From the cell containing the given text, extract its center point as (x, y) coordinate. 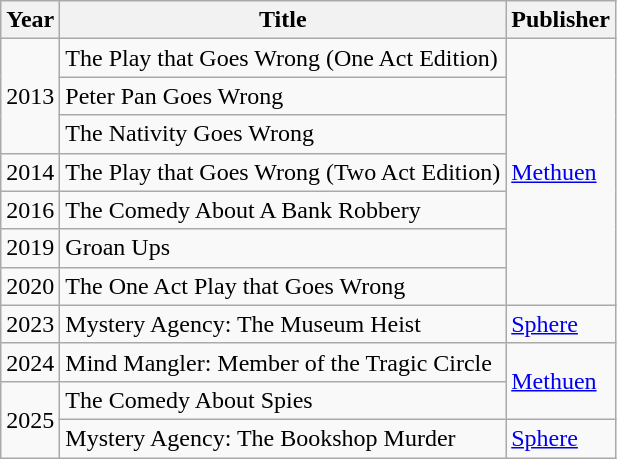
Mind Mangler: Member of the Tragic Circle (283, 362)
2023 (30, 324)
Mystery Agency: The Museum Heist (283, 324)
The Play that Goes Wrong (Two Act Edition) (283, 172)
Title (283, 20)
Groan Ups (283, 248)
Peter Pan Goes Wrong (283, 96)
The Nativity Goes Wrong (283, 134)
The Comedy About Spies (283, 400)
2013 (30, 96)
2019 (30, 248)
The Play that Goes Wrong (One Act Edition) (283, 58)
The One Act Play that Goes Wrong (283, 286)
Mystery Agency: The Bookshop Murder (283, 438)
2016 (30, 210)
2025 (30, 419)
2020 (30, 286)
The Comedy About A Bank Robbery (283, 210)
Publisher (561, 20)
2024 (30, 362)
2014 (30, 172)
Year (30, 20)
